Locate the cell with the specified text and output its (x, y) center coordinate. 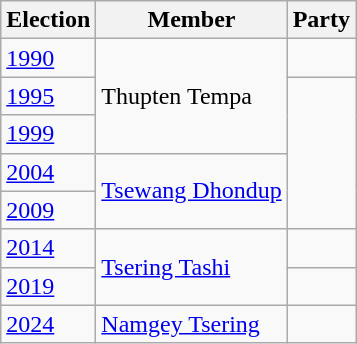
1990 (48, 58)
1999 (48, 134)
Party (321, 20)
Namgey Tsering (192, 324)
Tsering Tashi (192, 267)
2004 (48, 172)
2024 (48, 324)
Member (192, 20)
2014 (48, 248)
Thupten Tempa (192, 96)
2019 (48, 286)
1995 (48, 96)
2009 (48, 210)
Election (48, 20)
Tsewang Dhondup (192, 191)
